Locate the cell with the specified text and output its [X, Y] center coordinate. 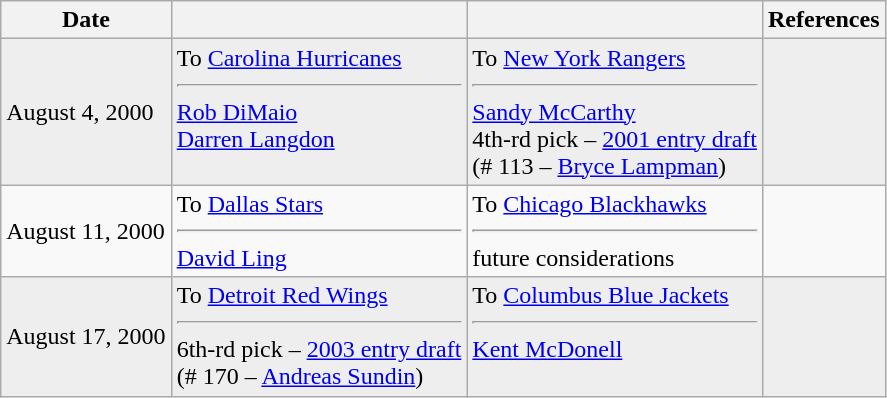
To Columbus Blue JacketsKent McDonell [615, 336]
To Carolina HurricanesRob DiMaioDarren Langdon [319, 112]
Date [86, 20]
To Chicago Blackhawksfuture considerations [615, 231]
August 17, 2000 [86, 336]
To Detroit Red Wings6th-rd pick – 2003 entry draft(# 170 – Andreas Sundin) [319, 336]
August 4, 2000 [86, 112]
To Dallas StarsDavid Ling [319, 231]
August 11, 2000 [86, 231]
References [824, 20]
To New York RangersSandy McCarthy4th-rd pick – 2001 entry draft(# 113 – Bryce Lampman) [615, 112]
